Search for the cell housing the specified text and yield its [X, Y] center coordinate. 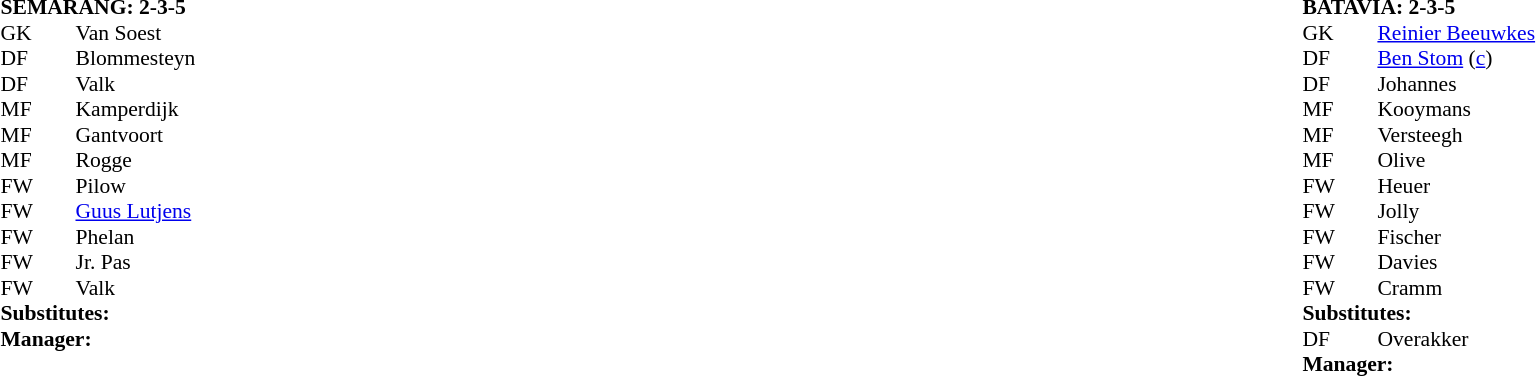
Pilow [136, 186]
Manager: [98, 339]
Fischer [1456, 237]
Heuer [1456, 186]
Overakker [1456, 339]
Reinier Beeuwkes [1456, 33]
Kamperdĳk [136, 109]
Gantvoort [136, 135]
Cramm [1456, 288]
Johannes [1456, 84]
Versteegh [1456, 135]
Olive [1456, 161]
Phelan [136, 237]
Jr. Pas [136, 263]
Jolly [1456, 211]
Davies [1456, 263]
Ben Stom (c) [1456, 59]
Rogge [136, 161]
Van Soest [136, 33]
Blommesteyn [136, 59]
Kooymans [1456, 109]
Guus Lutjens [136, 211]
